Return (X, Y) of the center of cell containing provided text 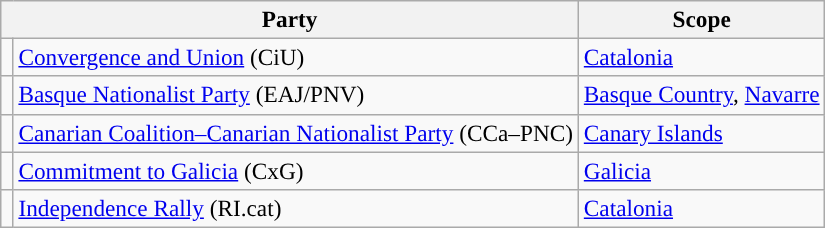
Basque Nationalist Party (EAJ/PNV) (296, 95)
Scope (701, 19)
Canary Islands (701, 133)
Galicia (701, 170)
Independence Rally (RI.cat) (296, 208)
Basque Country, Navarre (701, 95)
Commitment to Galicia (CxG) (296, 170)
Canarian Coalition–Canarian Nationalist Party (CCa–PNC) (296, 133)
Party (290, 19)
Convergence and Union (CiU) (296, 57)
